Output the [X, Y] coordinate of the center of the cell containing the given text.  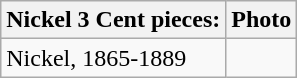
Nickel 3 Cent pieces: [114, 20]
Photo [262, 20]
Nickel, 1865-1889 [114, 58]
